Return (X, Y) of the center of cell containing provided text 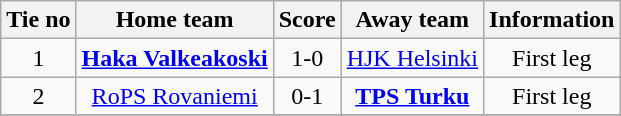
Away team (412, 20)
HJK Helsinki (412, 58)
Score (307, 20)
2 (38, 96)
TPS Turku (412, 96)
0-1 (307, 96)
Haka Valkeakoski (174, 58)
1-0 (307, 58)
Home team (174, 20)
Information (552, 20)
RoPS Rovaniemi (174, 96)
1 (38, 58)
Tie no (38, 20)
